Pinpoint the cell where the given text exists, returning its (X, Y) midpoint coordinate. 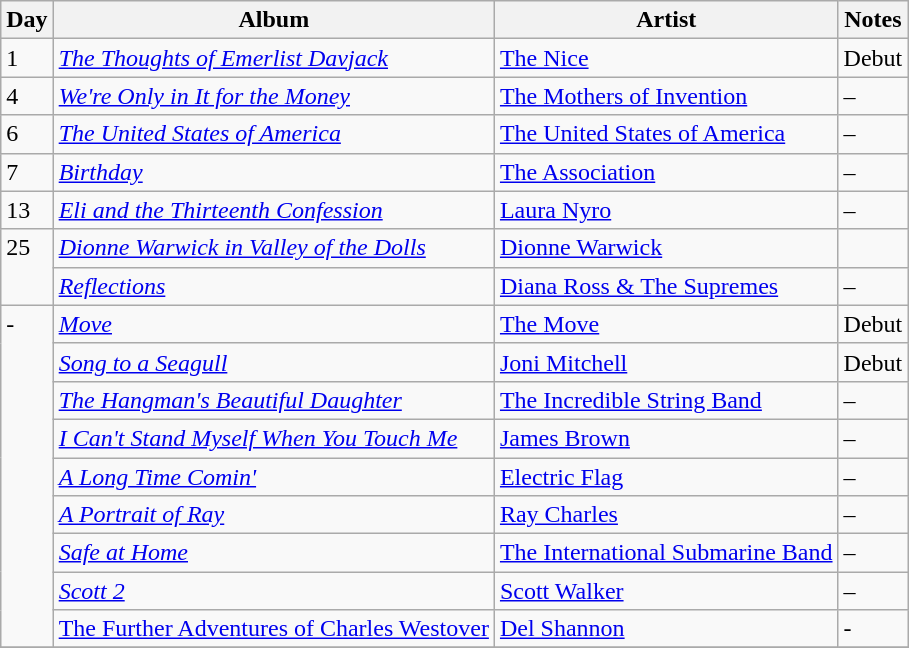
Artist (666, 20)
The Move (666, 324)
25 (27, 267)
Album (274, 20)
Reflections (274, 286)
The Further Adventures of Charles Westover (274, 629)
The Nice (666, 58)
Electric Flag (666, 477)
1 (27, 58)
The Hangman's Beautiful Daughter (274, 400)
Joni Mitchell (666, 362)
Dionne Warwick in Valley of the Dolls (274, 248)
A Long Time Comin' (274, 477)
Safe at Home (274, 553)
The International Submarine Band (666, 553)
The Mothers of Invention (666, 96)
I Can't Stand Myself When You Touch Me (274, 438)
A Portrait of Ray (274, 515)
The Association (666, 172)
6 (27, 134)
Diana Ross & The Supremes (666, 286)
13 (27, 210)
Move (274, 324)
Ray Charles (666, 515)
Song to a Seagull (274, 362)
Dionne Warwick (666, 248)
Day (27, 20)
The Thoughts of Emerlist Davjack (274, 58)
James Brown (666, 438)
Del Shannon (666, 629)
We're Only in It for the Money (274, 96)
The Incredible String Band (666, 400)
7 (27, 172)
Laura Nyro (666, 210)
Scott 2 (274, 591)
Birthday (274, 172)
Scott Walker (666, 591)
Eli and the Thirteenth Confession (274, 210)
Notes (873, 20)
4 (27, 96)
